Return [X, Y] of the center of cell containing provided text 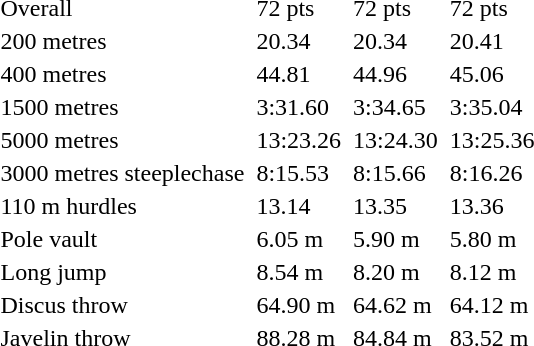
8.20 m [396, 272]
8:15.53 [299, 173]
8:15.66 [396, 173]
13.35 [396, 206]
64.62 m [396, 305]
8.54 m [299, 272]
6.05 m [299, 239]
13:24.30 [396, 140]
3:34.65 [396, 107]
44.96 [396, 74]
64.90 m [299, 305]
13.14 [299, 206]
13:23.26 [299, 140]
3:31.60 [299, 107]
44.81 [299, 74]
5.90 m [396, 239]
